Scan for the cell matching the given text and deliver its [X, Y] coordinate at center. 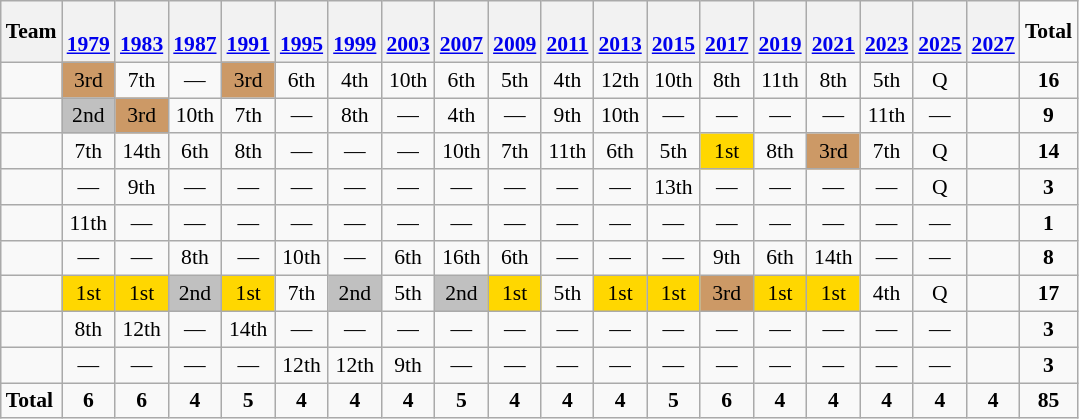
2017 [726, 32]
2015 [674, 32]
13th [674, 187]
1983 [142, 32]
2003 [408, 32]
2013 [620, 32]
2009 [514, 32]
2027 [994, 32]
2021 [834, 32]
2007 [462, 32]
9 [1048, 116]
16th [462, 258]
2023 [886, 32]
17 [1048, 294]
1979 [88, 32]
16 [1048, 80]
2011 [567, 32]
1999 [354, 32]
85 [1048, 401]
8 [1048, 258]
1995 [302, 32]
2025 [940, 32]
1 [1048, 223]
1987 [194, 32]
14 [1048, 152]
1991 [248, 32]
Team [32, 32]
2019 [780, 32]
